Capture the cell that displays the provided text and extract its [X, Y] central coordinate. 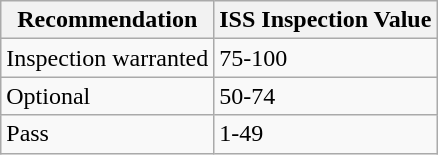
50-74 [326, 96]
Inspection warranted [108, 58]
ISS Inspection Value [326, 20]
Recommendation [108, 20]
Pass [108, 134]
75-100 [326, 58]
1-49 [326, 134]
Optional [108, 96]
